Detect which cell encompasses the target text, then output its (x, y) center coordinate. 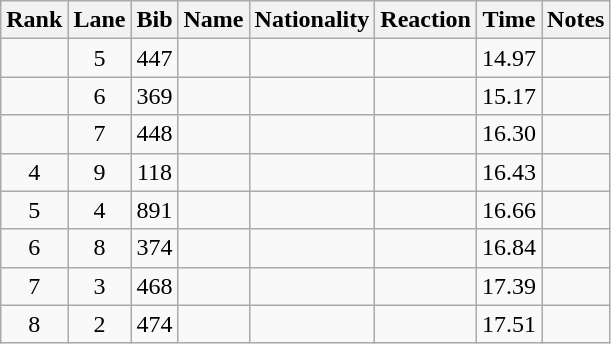
474 (154, 324)
448 (154, 134)
14.97 (510, 58)
374 (154, 248)
16.66 (510, 210)
17.39 (510, 286)
369 (154, 96)
Time (510, 20)
Reaction (426, 20)
Notes (576, 20)
16.43 (510, 172)
Nationality (312, 20)
Bib (154, 20)
Name (214, 20)
9 (100, 172)
Rank (34, 20)
468 (154, 286)
16.30 (510, 134)
447 (154, 58)
17.51 (510, 324)
891 (154, 210)
Lane (100, 20)
118 (154, 172)
15.17 (510, 96)
16.84 (510, 248)
3 (100, 286)
2 (100, 324)
